Output the [X, Y] coordinate of the center of the cell containing the given text.  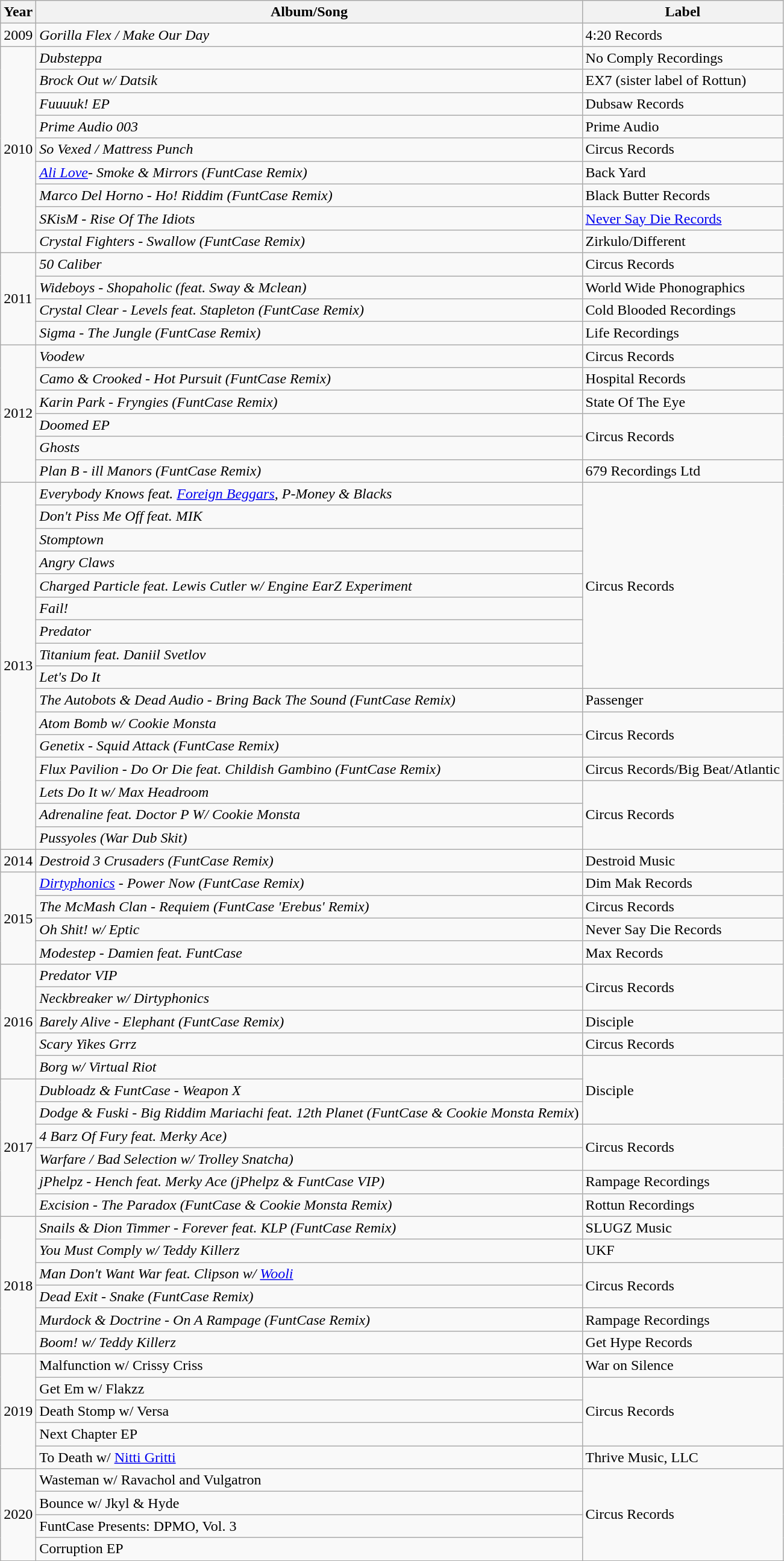
Bounce w/ Jkyl & Hyde [309, 1503]
Scary Yikes Grrz [309, 1044]
Corruption EP [309, 1549]
Camo & Crooked - Hot Pursuit (FuntCase Remix) [309, 379]
World Wide Phonographics [683, 287]
Next Chapter EP [309, 1434]
Neckbreaker w/ Dirtyphonics [309, 998]
Doomed EP [309, 425]
Death Stomp w/ Versa [309, 1412]
Rottun Recordings [683, 1205]
War on Silence [683, 1365]
UKF [683, 1251]
Flux Pavilion - Do Or Die feat. Childish Gambino (FuntCase Remix) [309, 769]
2010 [18, 149]
Borg w/ Virtual Riot [309, 1067]
Gorilla Flex / Make Our Day [309, 35]
Crystal Clear - Levels feat. Stapleton (FuntCase Remix) [309, 310]
Fail! [309, 608]
State Of The Eye [683, 402]
Wideboys - Shopaholic (feat. Sway & Mclean) [309, 287]
Snails & Dion Timmer - Forever feat. KLP (FuntCase Remix) [309, 1228]
Destroid Music [683, 861]
4 Barz Of Fury feat. Merky Ace) [309, 1136]
4:20 Records [683, 35]
Get Hype Records [683, 1342]
Plan B - ill Manors (FuntCase Remix) [309, 471]
2017 [18, 1148]
Prime Audio 003 [309, 127]
Brock Out w/ Datsik [309, 81]
Atom Bomb w/ Cookie Monsta [309, 723]
No Comply Recordings [683, 58]
Back Yard [683, 172]
jPhelpz - Hench feat. Merky Ace (jPhelpz & FuntCase VIP) [309, 1182]
Excision - The Paradox (FuntCase & Cookie Monsta Remix) [309, 1205]
Malfunction w/ Crissy Criss [309, 1365]
Barely Alive - Elephant (FuntCase Remix) [309, 1022]
Murdock & Doctrine - On A Rampage (FuntCase Remix) [309, 1319]
The Autobots & Dead Audio - Bring Back The Sound (FuntCase Remix) [309, 700]
2011 [18, 298]
2018 [18, 1285]
Pussyoles (War Dub Skit) [309, 838]
Circus Records/Big Beat/Atlantic [683, 769]
2013 [18, 665]
Label [683, 12]
Titanium feat. Daniil Svetlov [309, 654]
50 Caliber [309, 264]
Crystal Fighters - Swallow (FuntCase Remix) [309, 241]
Marco Del Horno - Ho! Riddim (FuntCase Remix) [309, 195]
Destroid 3 Crusaders (FuntCase Remix) [309, 861]
Dubloadz & FuntCase - Weapon X [309, 1090]
Sigma - The Jungle (FuntCase Remix) [309, 333]
Thrive Music, LLC [683, 1457]
SKisM - Rise Of The Idiots [309, 218]
Oh Shit! w/ Eptic [309, 929]
Dim Mak Records [683, 884]
Dirtyphonics - Power Now (FuntCase Remix) [309, 884]
2012 [18, 413]
Wasteman w/ Ravachol and Vulgatron [309, 1480]
679 Recordings Ltd [683, 471]
So Vexed / Mattress Punch [309, 149]
Boom! w/ Teddy Killerz [309, 1342]
Don't Piss Me Off feat. MIK [309, 517]
Prime Audio [683, 127]
Predator VIP [309, 975]
Fuuuuk! EP [309, 104]
2015 [18, 918]
Karin Park - Fryngies (FuntCase Remix) [309, 402]
Zirkulo/Different [683, 241]
2016 [18, 1021]
Charged Particle feat. Lewis Cutler w/ Engine EarZ Experiment [309, 585]
Let's Do It [309, 677]
Predator [309, 631]
Voodew [309, 356]
Dubsaw Records [683, 104]
To Death w/ Nitti Gritti [309, 1457]
Dubsteppa [309, 58]
2009 [18, 35]
The McMash Clan - Requiem (FuntCase 'Erebus' Remix) [309, 906]
Adrenaline feat. Doctor P W/ Cookie Monsta [309, 815]
Black Butter Records [683, 195]
Man Don't Want War feat. Clipson w/ Wooli [309, 1274]
Dead Exit - Snake (FuntCase Remix) [309, 1296]
Max Records [683, 952]
2019 [18, 1411]
2020 [18, 1515]
Hospital Records [683, 379]
Stomptown [309, 539]
Angry Claws [309, 562]
FuntCase Presents: DPMO, Vol. 3 [309, 1526]
Passenger [683, 700]
SLUGZ Music [683, 1228]
Everybody Knows feat. Foreign Beggars, P-Money & Blacks [309, 494]
Ali Love- Smoke & Mirrors (FuntCase Remix) [309, 172]
EX7 (sister label of Rottun) [683, 81]
Cold Blooded Recordings [683, 310]
Get Em w/ Flakzz [309, 1388]
You Must Comply w/ Teddy Killerz [309, 1251]
Warfare / Bad Selection w/ Trolley Snatcha) [309, 1159]
Modestep - Damien feat. FuntCase [309, 952]
Ghosts [309, 448]
Dodge & Fuski - Big Riddim Mariachi feat. 12th Planet (FuntCase & Cookie Monsta Remix) [309, 1113]
Lets Do It w/ Max Headroom [309, 792]
Genetix - Squid Attack (FuntCase Remix) [309, 746]
Life Recordings [683, 333]
2014 [18, 861]
Album/Song [309, 12]
Year [18, 12]
